Return [x, y] of the center of cell containing provided text 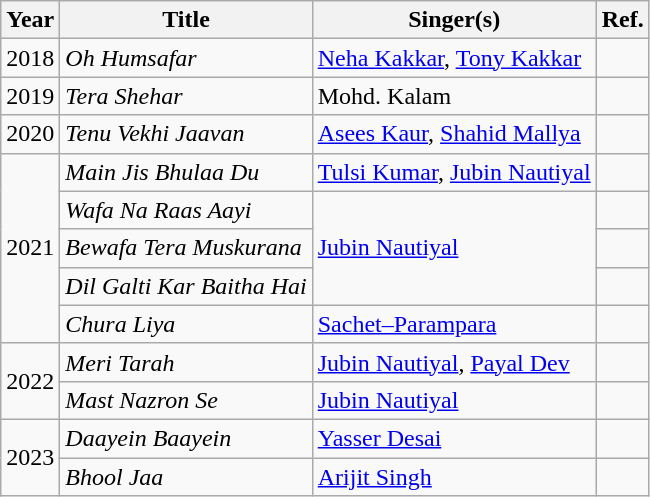
Bewafa Tera Muskurana [186, 248]
Singer(s) [454, 20]
Jubin Nautiyal, Payal Dev [454, 362]
2019 [30, 96]
Tulsi Kumar, Jubin Nautiyal [454, 172]
Meri Tarah [186, 362]
Title [186, 20]
Sachet–Parampara [454, 324]
Oh Humsafar [186, 58]
2020 [30, 134]
Chura Liya [186, 324]
Arijit Singh [454, 477]
2021 [30, 248]
Dil Galti Kar Baitha Hai [186, 286]
Asees Kaur, Shahid Mallya [454, 134]
Daayein Baayein [186, 438]
Yasser Desai [454, 438]
Mohd. Kalam [454, 96]
Tenu Vekhi Jaavan [186, 134]
2018 [30, 58]
Neha Kakkar, Tony Kakkar [454, 58]
2022 [30, 381]
Year [30, 20]
Ref. [622, 20]
Wafa Na Raas Aayi [186, 210]
Tera Shehar [186, 96]
Mast Nazron Se [186, 400]
Bhool Jaa [186, 477]
Main Jis Bhulaa Du [186, 172]
2023 [30, 457]
